Search for the cell housing the specified text and yield its (x, y) center coordinate. 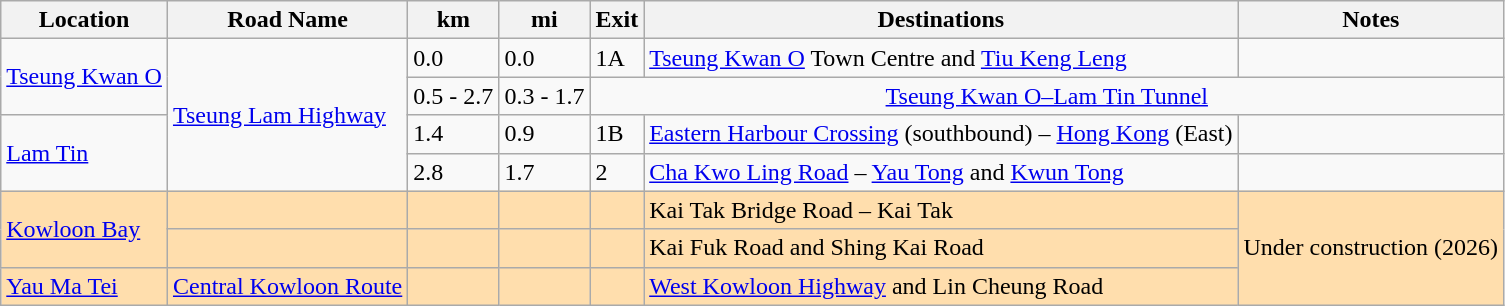
Tseung Kwan O Town Centre and Tiu Keng Leng (941, 58)
Kowloon Bay (84, 229)
0.9 (544, 134)
Under construction (2026) (1371, 248)
0.3 - 1.7 (544, 96)
Exit (617, 20)
Road Name (287, 20)
km (454, 20)
1A (617, 58)
Notes (1371, 20)
1.7 (544, 172)
0.5 - 2.7 (454, 96)
Location (84, 20)
West Kowloon Highway and Lin Cheung Road (941, 286)
Eastern Harbour Crossing (southbound) – Hong Kong (East) (941, 134)
Tseung Kwan O–Lam Tin Tunnel (1047, 96)
1.4 (454, 134)
Kai Tak Bridge Road – Kai Tak (941, 210)
2.8 (454, 172)
1B (617, 134)
Cha Kwo Ling Road – Yau Tong and Kwun Tong (941, 172)
Kai Fuk Road and Shing Kai Road (941, 248)
mi (544, 20)
Central Kowloon Route (287, 286)
Lam Tin (84, 153)
Destinations (941, 20)
Tseung Lam Highway (287, 115)
Tseung Kwan O (84, 77)
Yau Ma Tei (84, 286)
2 (617, 172)
